Capture the cell that displays the provided text and extract its [x, y] central coordinate. 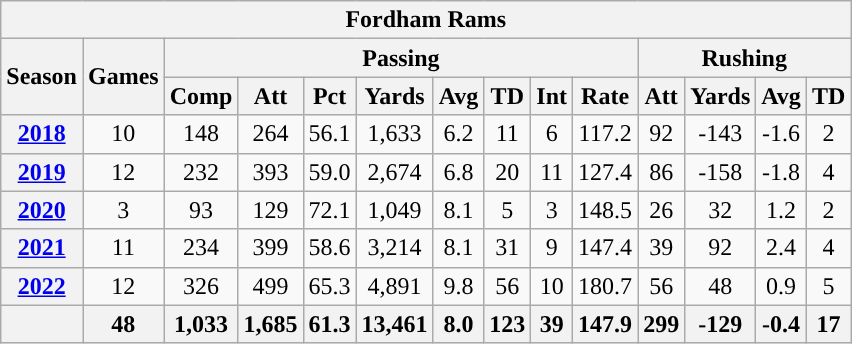
1,685 [270, 324]
2020 [42, 210]
61.3 [330, 324]
148.5 [606, 210]
-0.4 [782, 324]
123 [508, 324]
93 [201, 210]
1,049 [394, 210]
26 [662, 210]
20 [508, 172]
Fordham Rams [426, 20]
129 [270, 210]
2.4 [782, 248]
2019 [42, 172]
264 [270, 134]
-129 [720, 324]
499 [270, 286]
Rate [606, 96]
180.7 [606, 286]
65.3 [330, 286]
1.2 [782, 210]
6.8 [458, 172]
-1.8 [782, 172]
59.0 [330, 172]
399 [270, 248]
58.6 [330, 248]
2,674 [394, 172]
0.9 [782, 286]
8.0 [458, 324]
Season [42, 77]
9.8 [458, 286]
234 [201, 248]
2018 [42, 134]
232 [201, 172]
Int [552, 96]
4,891 [394, 286]
148 [201, 134]
Games [123, 77]
3,214 [394, 248]
-158 [720, 172]
2021 [42, 248]
32 [720, 210]
Pct [330, 96]
Rushing [744, 58]
31 [508, 248]
6 [552, 134]
72.1 [330, 210]
9 [552, 248]
86 [662, 172]
326 [201, 286]
147.4 [606, 248]
6.2 [458, 134]
393 [270, 172]
299 [662, 324]
147.9 [606, 324]
Passing [400, 58]
-143 [720, 134]
1,633 [394, 134]
1,033 [201, 324]
Comp [201, 96]
127.4 [606, 172]
-1.6 [782, 134]
17 [828, 324]
2022 [42, 286]
117.2 [606, 134]
56.1 [330, 134]
13,461 [394, 324]
